Identify which cell holds the provided text, then report its [X, Y] central coordinate. 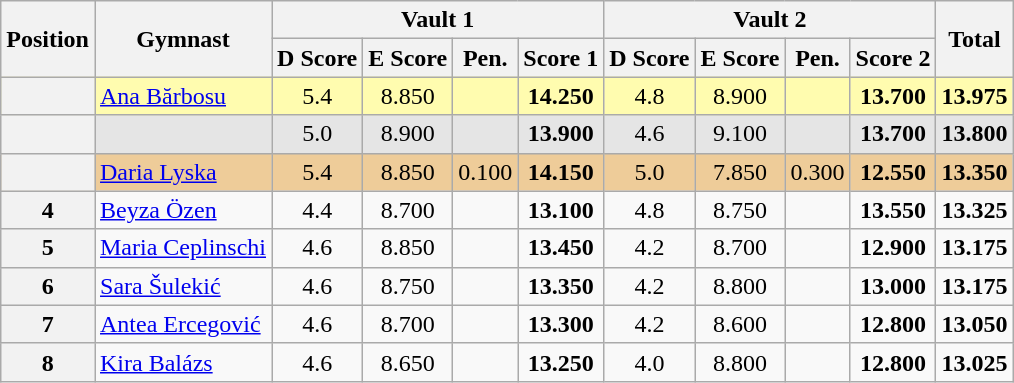
13.100 [561, 210]
Total [974, 39]
Daria Lyska [182, 172]
8 [48, 362]
Sara Šulekić [182, 286]
7.850 [740, 172]
8.600 [740, 324]
Beyza Özen [182, 210]
8.650 [408, 362]
Vault 1 [438, 20]
13.550 [893, 210]
14.150 [561, 172]
Vault 2 [770, 20]
13.000 [893, 286]
13.800 [974, 134]
13.975 [974, 96]
Gymnast [182, 39]
9.100 [740, 134]
Maria Ceplinschi [182, 248]
Antea Ercegović [182, 324]
5 [48, 248]
6 [48, 286]
13.300 [561, 324]
12.550 [893, 172]
14.250 [561, 96]
13.025 [974, 362]
Ana Bărbosu [182, 96]
0.300 [818, 172]
Score 1 [561, 58]
13.050 [974, 324]
4.4 [318, 210]
0.100 [486, 172]
Kira Balázs [182, 362]
13.450 [561, 248]
4.0 [650, 362]
Position [48, 39]
Score 2 [893, 58]
7 [48, 324]
12.900 [893, 248]
13.325 [974, 210]
13.900 [561, 134]
13.250 [561, 362]
4 [48, 210]
